Scan for the cell matching the given text and deliver its (X, Y) coordinate at center. 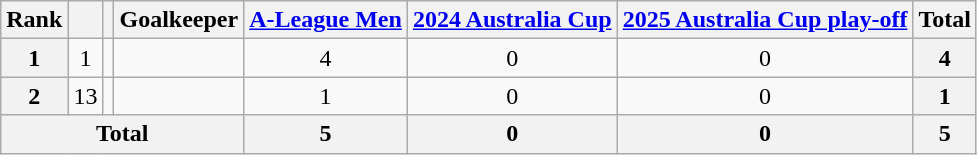
2024 Australia Cup (512, 20)
2 (34, 96)
Rank (34, 20)
A-League Men (326, 20)
Goalkeeper (179, 20)
2025 Australia Cup play-off (765, 20)
13 (86, 96)
